Extract the [X, Y] coordinate from the center of the cell holding the provided text.  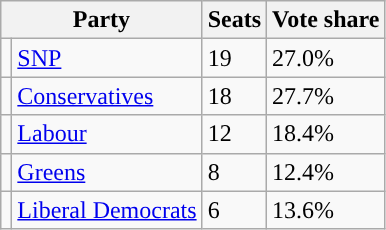
27.7% [326, 96]
12 [234, 134]
18 [234, 96]
Conservatives [107, 96]
6 [234, 210]
Labour [107, 134]
Vote share [326, 20]
Party [102, 20]
SNP [107, 58]
18.4% [326, 134]
19 [234, 58]
27.0% [326, 58]
Seats [234, 20]
12.4% [326, 172]
8 [234, 172]
Greens [107, 172]
13.6% [326, 210]
Liberal Democrats [107, 210]
